Find where the given text appears and provide that cell's center as (X, Y) coordinate. 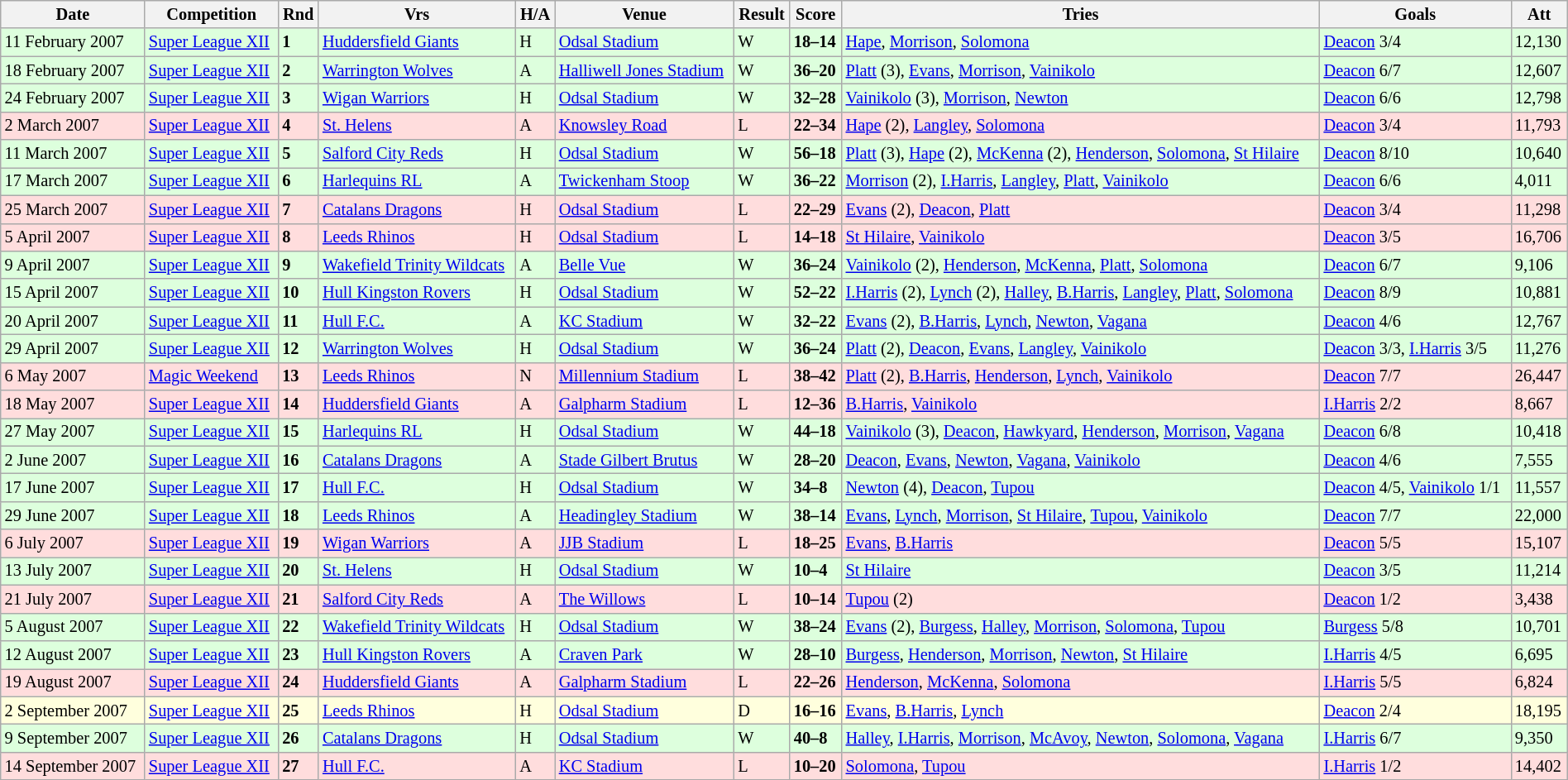
15 April 2007 (73, 293)
12,767 (1539, 321)
N (535, 376)
21 (298, 599)
Millennium Stadium (645, 376)
16,706 (1539, 237)
12 (298, 348)
Headingley Stadium (645, 515)
Deacon 3/3, I.Harris 3/5 (1416, 348)
40–8 (815, 738)
6 (298, 181)
32–22 (815, 321)
32–28 (815, 98)
15,107 (1539, 543)
17 June 2007 (73, 487)
Platt (3), Hape (2), McKenna (2), Henderson, Solomona, St Hilaire (1081, 154)
20 April 2007 (73, 321)
2 September 2007 (73, 711)
11,793 (1539, 126)
10,640 (1539, 154)
Deacon 5/5 (1416, 543)
22 (298, 627)
Twickenham Stoop (645, 181)
22–26 (815, 682)
12,607 (1539, 70)
6,695 (1539, 654)
21 July 2007 (73, 599)
I.Harris 5/5 (1416, 682)
17 (298, 487)
5 April 2007 (73, 237)
22–29 (815, 209)
29 April 2007 (73, 348)
36–22 (815, 181)
Result (762, 14)
12 August 2007 (73, 654)
17 March 2007 (73, 181)
Deacon 6/8 (1416, 432)
Venue (645, 14)
24 February 2007 (73, 98)
15 (298, 432)
JJB Stadium (645, 543)
Evans, Lynch, Morrison, St Hilaire, Tupou, Vainikolo (1081, 515)
18 February 2007 (73, 70)
16 (298, 460)
26,447 (1539, 376)
44–18 (815, 432)
Competition (212, 14)
38–14 (815, 515)
Vrs (417, 14)
10–4 (815, 571)
Stade Gilbert Brutus (645, 460)
Evans, B.Harris, Lynch (1081, 711)
Magic Weekend (212, 376)
Platt (3), Evans, Morrison, Vainikolo (1081, 70)
20 (298, 571)
2 March 2007 (73, 126)
Vainikolo (3), Deacon, Hawkyard, Henderson, Morrison, Vagana (1081, 432)
11 March 2007 (73, 154)
18,195 (1539, 711)
13 (298, 376)
Deacon 8/9 (1416, 293)
Tries (1081, 14)
Solomona, Tupou (1081, 766)
14,402 (1539, 766)
I.Harris 4/5 (1416, 654)
10,881 (1539, 293)
4 (298, 126)
Hape (2), Langley, Solomona (1081, 126)
3,438 (1539, 599)
12,130 (1539, 42)
Platt (2), B.Harris, Henderson, Lynch, Vainikolo (1081, 376)
22–34 (815, 126)
6,824 (1539, 682)
I.Harris 6/7 (1416, 738)
25 (298, 711)
Evans (2), Deacon, Platt (1081, 209)
24 (298, 682)
Morrison (2), I.Harris, Langley, Platt, Vainikolo (1081, 181)
Platt (2), Deacon, Evans, Langley, Vainikolo (1081, 348)
25 March 2007 (73, 209)
10,701 (1539, 627)
9,106 (1539, 265)
10–14 (815, 599)
14 September 2007 (73, 766)
18 (298, 515)
Burgess 5/8 (1416, 627)
I.Harris 1/2 (1416, 766)
52–22 (815, 293)
H/A (535, 14)
6 May 2007 (73, 376)
12–36 (815, 404)
9 (298, 265)
The Willows (645, 599)
6 July 2007 (73, 543)
D (762, 711)
27 May 2007 (73, 432)
18–25 (815, 543)
28–10 (815, 654)
Craven Park (645, 654)
29 June 2007 (73, 515)
11,298 (1539, 209)
9,350 (1539, 738)
10 (298, 293)
I.Harris 2/2 (1416, 404)
26 (298, 738)
10,418 (1539, 432)
28–20 (815, 460)
11,214 (1539, 571)
56–18 (815, 154)
B.Harris, Vainikolo (1081, 404)
12,798 (1539, 98)
5 (298, 154)
11 February 2007 (73, 42)
Belle Vue (645, 265)
Goals (1416, 14)
8 (298, 237)
5 August 2007 (73, 627)
22,000 (1539, 515)
St Hilaire, Vainikolo (1081, 237)
Halley, I.Harris, Morrison, McAvoy, Newton, Solomona, Vagana (1081, 738)
38–24 (815, 627)
Evans (2), Burgess, Halley, Morrison, Solomona, Tupou (1081, 627)
Tupou (2) (1081, 599)
9 April 2007 (73, 265)
18–14 (815, 42)
3 (298, 98)
36–20 (815, 70)
2 June 2007 (73, 460)
Halliwell Jones Stadium (645, 70)
11,276 (1539, 348)
16–16 (815, 711)
Score (815, 14)
Vainikolo (3), Morrison, Newton (1081, 98)
34–8 (815, 487)
Att (1539, 14)
Deacon 1/2 (1416, 599)
19 August 2007 (73, 682)
Deacon, Evans, Newton, Vagana, Vainikolo (1081, 460)
1 (298, 42)
2 (298, 70)
13 July 2007 (73, 571)
4,011 (1539, 181)
8,667 (1539, 404)
Hape, Morrison, Solomona (1081, 42)
Rnd (298, 14)
14 (298, 404)
St Hilaire (1081, 571)
27 (298, 766)
38–42 (815, 376)
Vainikolo (2), Henderson, McKenna, Platt, Solomona (1081, 265)
9 September 2007 (73, 738)
11,557 (1539, 487)
7,555 (1539, 460)
23 (298, 654)
Deacon 4/5, Vainikolo 1/1 (1416, 487)
Deacon 2/4 (1416, 711)
Evans (2), B.Harris, Lynch, Newton, Vagana (1081, 321)
11 (298, 321)
18 May 2007 (73, 404)
19 (298, 543)
I.Harris (2), Lynch (2), Halley, B.Harris, Langley, Platt, Solomona (1081, 293)
Evans, B.Harris (1081, 543)
Deacon 8/10 (1416, 154)
Burgess, Henderson, Morrison, Newton, St Hilaire (1081, 654)
14–18 (815, 237)
Knowsley Road (645, 126)
7 (298, 209)
10–20 (815, 766)
Date (73, 14)
Newton (4), Deacon, Tupou (1081, 487)
Henderson, McKenna, Solomona (1081, 682)
